Find where the given text appears and provide that cell's center as [x, y] coordinate. 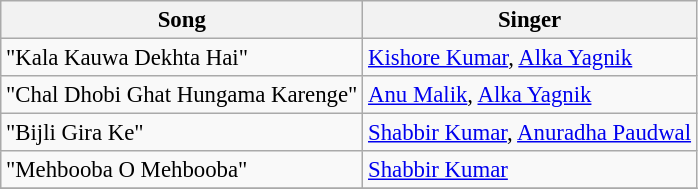
Singer [530, 20]
Shabbir Kumar, Anuradha Paudwal [530, 133]
"Mehbooba O Mehbooba" [182, 170]
Anu Malik, Alka Yagnik [530, 95]
Shabbir Kumar [530, 170]
"Kala Kauwa Dekhta Hai" [182, 58]
"Chal Dhobi Ghat Hungama Karenge" [182, 95]
Kishore Kumar, Alka Yagnik [530, 58]
Song [182, 20]
"Bijli Gira Ke" [182, 133]
